Provide the [X, Y] coordinate of the cell's center where the given text is located.  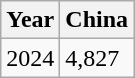
2024 [30, 58]
4,827 [97, 58]
China [97, 20]
Year [30, 20]
